Identify which cell holds the provided text, then report its (x, y) central coordinate. 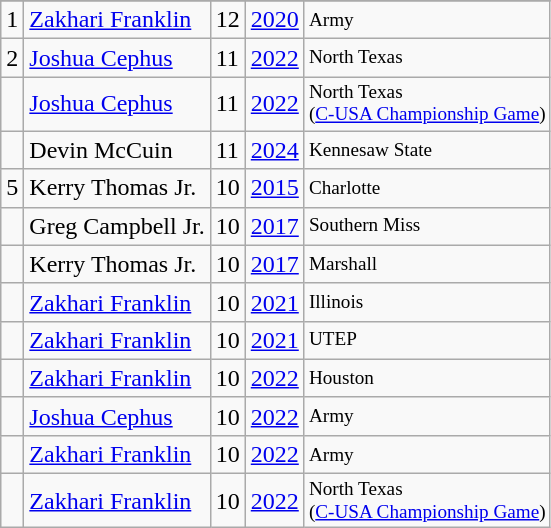
5 (12, 188)
North Texas (427, 58)
UTEP (427, 340)
12 (228, 20)
Greg Campbell Jr. (117, 226)
2015 (274, 188)
Southern Miss (427, 226)
Houston (427, 378)
Marshall (427, 264)
1 (12, 20)
Devin McCuin (117, 150)
2020 (274, 20)
2 (12, 58)
2024 (274, 150)
Kennesaw State (427, 150)
Charlotte (427, 188)
Illinois (427, 302)
